Return the [x, y] coordinate for the center point of the cell that contains the specified text.  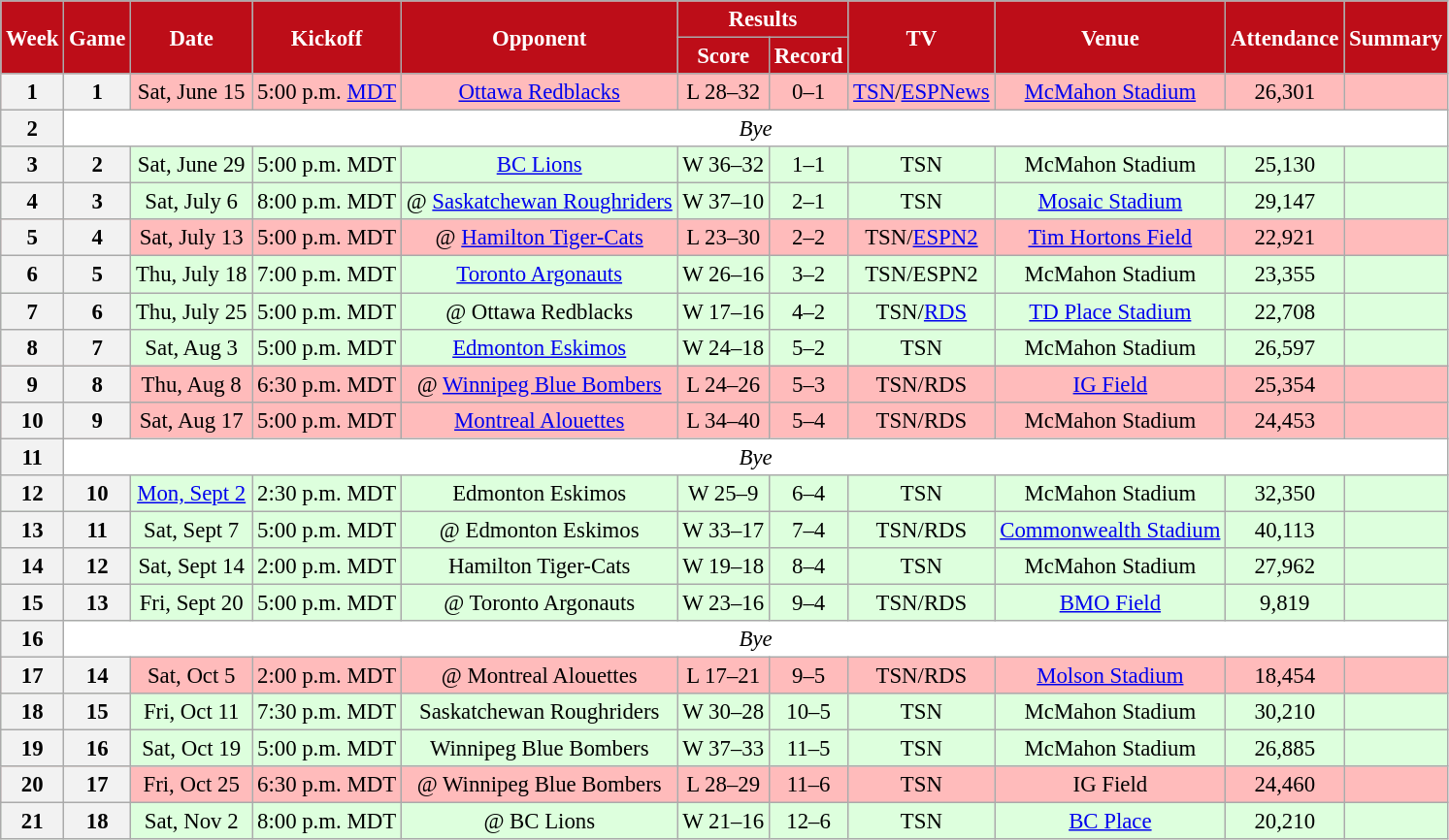
L 34–40 [723, 420]
25,130 [1285, 165]
TSN/ESPNews [922, 92]
24,460 [1285, 785]
19 [33, 749]
Toronto Argonauts [540, 275]
Thu, Aug 8 [192, 384]
Fri, Oct 25 [192, 785]
TV [922, 37]
Attendance [1285, 37]
@ Toronto Argonauts [540, 602]
Ottawa Redblacks [540, 92]
W 30–28 [723, 712]
Venue [1110, 37]
3–2 [807, 275]
BC Lions [540, 165]
W 26–16 [723, 275]
27,962 [1285, 566]
@ Edmonton Eskimos [540, 530]
W 36–32 [723, 165]
Molson Stadium [1110, 676]
TD Place Stadium [1110, 311]
Sat, Sept 14 [192, 566]
7:30 p.m. MDT [327, 712]
23,355 [1285, 275]
W 25–9 [723, 494]
W 37–10 [723, 202]
BC Place [1110, 822]
2:30 p.m. MDT [327, 494]
18,454 [1285, 676]
Hamilton Tiger-Cats [540, 566]
5–3 [807, 384]
W 19–18 [723, 566]
Sat, Sept 7 [192, 530]
Sat, Oct 19 [192, 749]
26,301 [1285, 92]
20,210 [1285, 822]
Thu, July 25 [192, 311]
Sat, July 13 [192, 238]
0–1 [807, 92]
Sat, Aug 3 [192, 347]
2–1 [807, 202]
W 17–16 [723, 311]
@ Saskatchewan Roughriders [540, 202]
Kickoff [327, 37]
L 23–30 [723, 238]
26,885 [1285, 749]
W 24–18 [723, 347]
4–2 [807, 311]
@ Hamilton Tiger-Cats [540, 238]
Mon, Sept 2 [192, 494]
1–1 [807, 165]
Commonwealth Stadium [1110, 530]
Winnipeg Blue Bombers [540, 749]
7–4 [807, 530]
Fri, Oct 11 [192, 712]
7:00 p.m. MDT [327, 275]
22,921 [1285, 238]
5–2 [807, 347]
25,354 [1285, 384]
12–6 [807, 822]
W 37–33 [723, 749]
Montreal Alouettes [540, 420]
Results [763, 19]
L 24–26 [723, 384]
21 [33, 822]
22,708 [1285, 311]
Sat, Aug 17 [192, 420]
24,453 [1285, 420]
Date [192, 37]
L 28–32 [723, 92]
Sat, Oct 5 [192, 676]
@ Ottawa Redblacks [540, 311]
9,819 [1285, 602]
Sat, Nov 2 [192, 822]
10–5 [807, 712]
Mosaic Stadium [1110, 202]
@ Montreal Alouettes [540, 676]
30,210 [1285, 712]
Record [807, 56]
26,597 [1285, 347]
BMO Field [1110, 602]
Fri, Sept 20 [192, 602]
Thu, July 18 [192, 275]
5–4 [807, 420]
6–4 [807, 494]
Game [97, 37]
Score [723, 56]
Sat, June 29 [192, 165]
11–5 [807, 749]
Summary [1396, 37]
9–5 [807, 676]
40,113 [1285, 530]
W 33–17 [723, 530]
W 23–16 [723, 602]
@ BC Lions [540, 822]
20 [33, 785]
Opponent [540, 37]
29,147 [1285, 202]
Saskatchewan Roughriders [540, 712]
L 28–29 [723, 785]
11–6 [807, 785]
32,350 [1285, 494]
Week [33, 37]
L 17–21 [723, 676]
Sat, June 15 [192, 92]
Tim Hortons Field [1110, 238]
W 21–16 [723, 822]
8–4 [807, 566]
9–4 [807, 602]
2–2 [807, 238]
Sat, July 6 [192, 202]
